Search for the cell housing the specified text and yield its (X, Y) center coordinate. 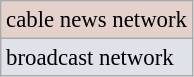
broadcast network (97, 58)
cable news network (97, 20)
